Return the [x, y] coordinate for the center point of the cell that contains the specified text.  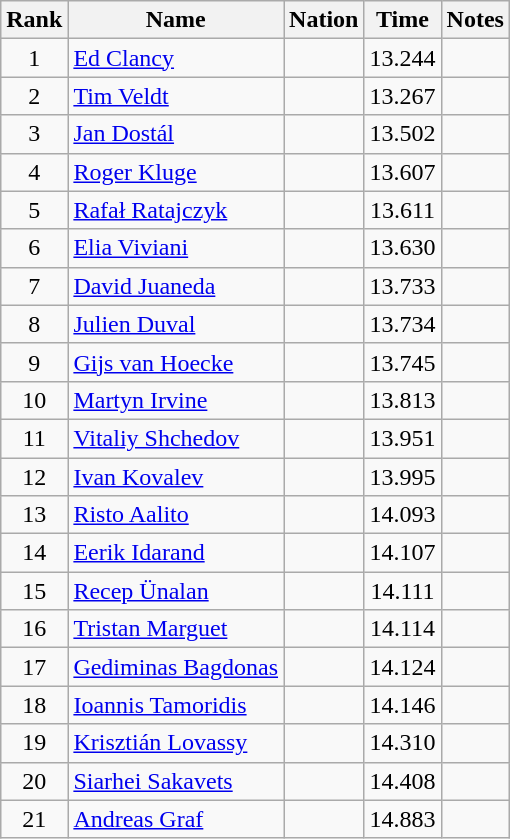
19 [34, 743]
Elia Viviani [176, 248]
12 [34, 477]
Tristan Marguet [176, 629]
Vitaliy Shchedov [176, 438]
13.734 [402, 324]
Tim Veldt [176, 96]
14.124 [402, 667]
8 [34, 324]
13.267 [402, 96]
13.611 [402, 210]
14.093 [402, 515]
21 [34, 819]
13.607 [402, 172]
Andreas Graf [176, 819]
Julien Duval [176, 324]
Rank [34, 20]
14.107 [402, 553]
2 [34, 96]
18 [34, 705]
Time [402, 20]
17 [34, 667]
13.951 [402, 438]
Recep Ünalan [176, 591]
3 [34, 134]
4 [34, 172]
Gediminas Bagdonas [176, 667]
14.114 [402, 629]
20 [34, 781]
13.244 [402, 58]
13 [34, 515]
15 [34, 591]
Rafał Ratajczyk [176, 210]
5 [34, 210]
6 [34, 248]
13.995 [402, 477]
13.630 [402, 248]
Ivan Kovalev [176, 477]
Martyn Irvine [176, 400]
13.813 [402, 400]
Siarhei Sakavets [176, 781]
14.883 [402, 819]
7 [34, 286]
Roger Kluge [176, 172]
Jan Dostál [176, 134]
9 [34, 362]
Ioannis Tamoridis [176, 705]
Gijs van Hoecke [176, 362]
Ed Clancy [176, 58]
13.745 [402, 362]
1 [34, 58]
14.146 [402, 705]
16 [34, 629]
14.408 [402, 781]
13.733 [402, 286]
Eerik Idarand [176, 553]
13.502 [402, 134]
Notes [475, 20]
14.111 [402, 591]
14.310 [402, 743]
David Juaneda [176, 286]
Risto Aalito [176, 515]
Nation [324, 20]
14 [34, 553]
10 [34, 400]
Name [176, 20]
Krisztián Lovassy [176, 743]
11 [34, 438]
